Determine the [X, Y] coordinate at the center of the cell enclosing the given text.  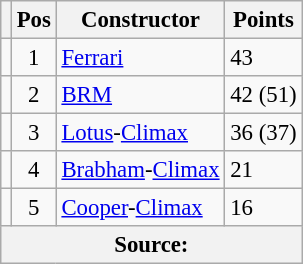
2 [34, 95]
3 [34, 133]
5 [34, 208]
Constructor [140, 20]
Source: [152, 245]
Points [264, 20]
Brabham-Climax [140, 170]
Lotus-Climax [140, 133]
43 [264, 58]
42 (51) [264, 95]
BRM [140, 95]
21 [264, 170]
Pos [34, 20]
16 [264, 208]
Cooper-Climax [140, 208]
Ferrari [140, 58]
1 [34, 58]
4 [34, 170]
36 (37) [264, 133]
